Find where the given text appears and provide that cell's center as (X, Y) coordinate. 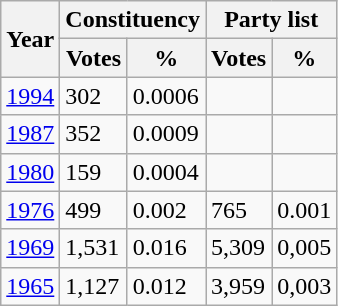
0.0009 (166, 134)
1987 (30, 134)
0.001 (304, 210)
0.0006 (166, 96)
302 (94, 96)
5,309 (239, 248)
1980 (30, 172)
0,005 (304, 248)
0.012 (166, 286)
0.002 (166, 210)
159 (94, 172)
0.016 (166, 248)
1976 (30, 210)
0,003 (304, 286)
499 (94, 210)
Year (30, 39)
Party list (272, 20)
1969 (30, 248)
1994 (30, 96)
352 (94, 134)
3,959 (239, 286)
0.0004 (166, 172)
765 (239, 210)
1,127 (94, 286)
1965 (30, 286)
1,531 (94, 248)
Constituency (133, 20)
